Detect which cell encompasses the target text, then output its [X, Y] center coordinate. 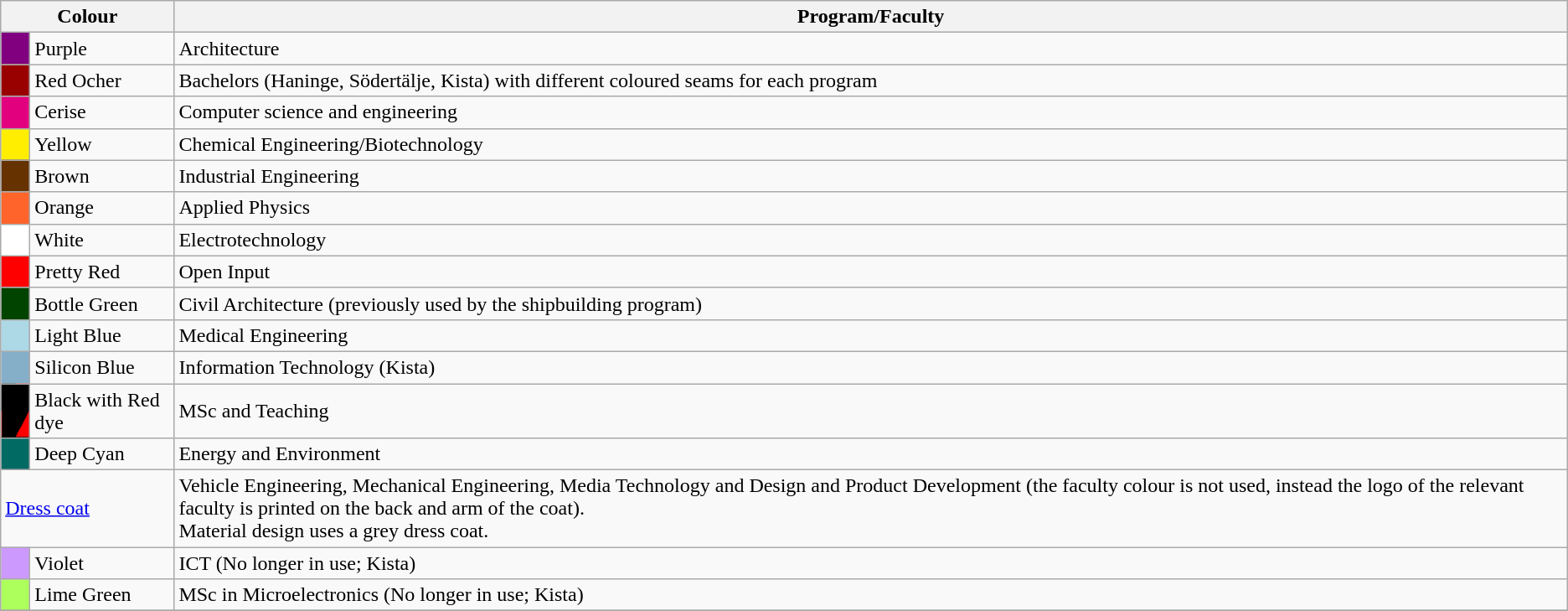
White [102, 240]
MSc and Teaching [871, 411]
Brown [102, 176]
Colour [87, 17]
Pretty Red [102, 272]
Red Ocher [102, 80]
ICT (No longer in use; Kista) [871, 563]
Information Technology (Kista) [871, 367]
Program/Faculty [871, 17]
Deep Cyan [102, 454]
Dress coat [87, 509]
Cerise [102, 112]
Open Input [871, 272]
MSc in Microelectronics (No longer in use; Kista) [871, 595]
Orange [102, 208]
Bachelors (Haninge, Södertälje, Kista) with different coloured seams for each program [871, 80]
Violet [102, 563]
Industrial Engineering [871, 176]
Energy and Environment [871, 454]
Medical Engineering [871, 335]
Black with Red dye [102, 411]
Light Blue [102, 335]
Applied Physics [871, 208]
Electrotechnology [871, 240]
Computer science and engineering [871, 112]
Purple [102, 49]
Chemical Engineering/Biotechnology [871, 144]
Yellow [102, 144]
Lime Green [102, 595]
Bottle Green [102, 303]
Architecture [871, 49]
Civil Architecture (previously used by the shipbuilding program) [871, 303]
Silicon Blue [102, 367]
